Find where the given text appears and provide that cell's center as (x, y) coordinate. 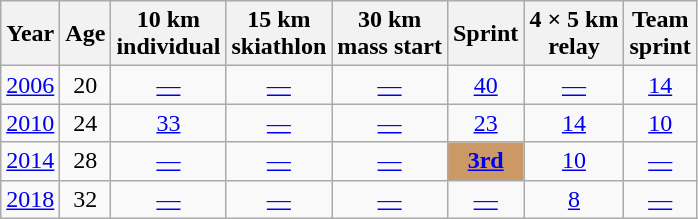
2018 (30, 199)
23 (485, 123)
10 kmindividual (168, 34)
28 (86, 161)
2014 (30, 161)
20 (86, 85)
Year (30, 34)
40 (485, 85)
3rd (485, 161)
Sprint (485, 34)
15 kmskiathlon (279, 34)
8 (574, 199)
24 (86, 123)
Age (86, 34)
Teamsprint (660, 34)
33 (168, 123)
4 × 5 kmrelay (574, 34)
32 (86, 199)
2010 (30, 123)
30 kmmass start (390, 34)
2006 (30, 85)
